Pinpoint the cell where the given text exists, returning its (X, Y) midpoint coordinate. 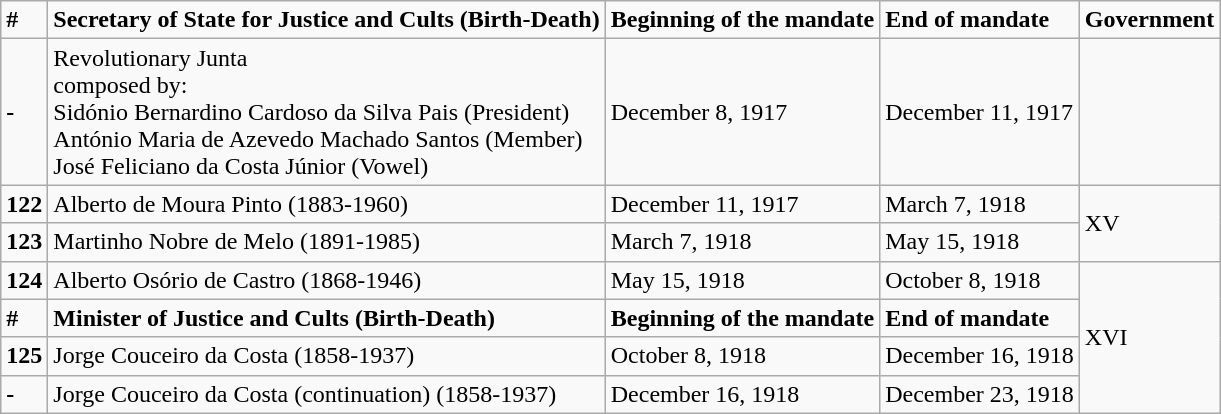
December 23, 1918 (980, 394)
XV (1149, 223)
123 (24, 242)
Jorge Couceiro da Costa (continuation) (1858-1937) (326, 394)
122 (24, 204)
Jorge Couceiro da Costa (1858-1937) (326, 356)
Alberto de Moura Pinto (1883-1960) (326, 204)
124 (24, 280)
Secretary of State for Justice and Cults (Birth-Death) (326, 20)
Minister of Justice and Cults (Birth-Death) (326, 318)
XVI (1149, 337)
125 (24, 356)
Alberto Osório de Castro (1868-1946) (326, 280)
Government (1149, 20)
Martinho Nobre de Melo (1891-1985) (326, 242)
December 8, 1917 (742, 112)
